Detect which cell encompasses the target text, then output its (X, Y) center coordinate. 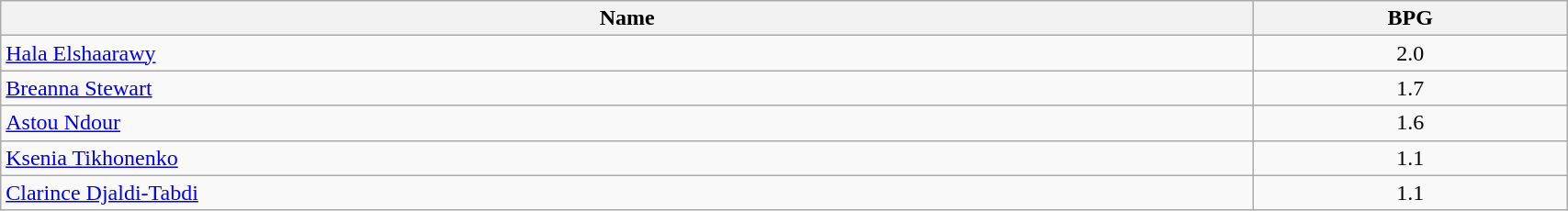
Breanna Stewart (627, 88)
2.0 (1411, 53)
Astou Ndour (627, 123)
BPG (1411, 18)
Hala Elshaarawy (627, 53)
Clarince Djaldi-Tabdi (627, 193)
Name (627, 18)
1.6 (1411, 123)
1.7 (1411, 88)
Ksenia Tikhonenko (627, 158)
